Return [x, y] of the center of cell containing provided text 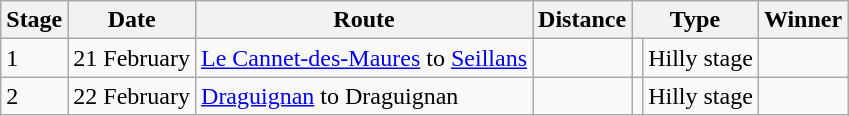
Stage [34, 20]
21 February [132, 58]
Le Cannet-des-Maures to Seillans [364, 58]
Winner [802, 20]
1 [34, 58]
Distance [582, 20]
Draguignan to Draguignan [364, 96]
Date [132, 20]
22 February [132, 96]
Route [364, 20]
2 [34, 96]
Type [696, 20]
